Scan for the cell matching the given text and deliver its [X, Y] coordinate at center. 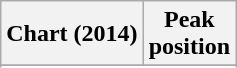
Chart (2014) [72, 34]
Peakposition [189, 34]
